Search for the cell housing the specified text and yield its [x, y] center coordinate. 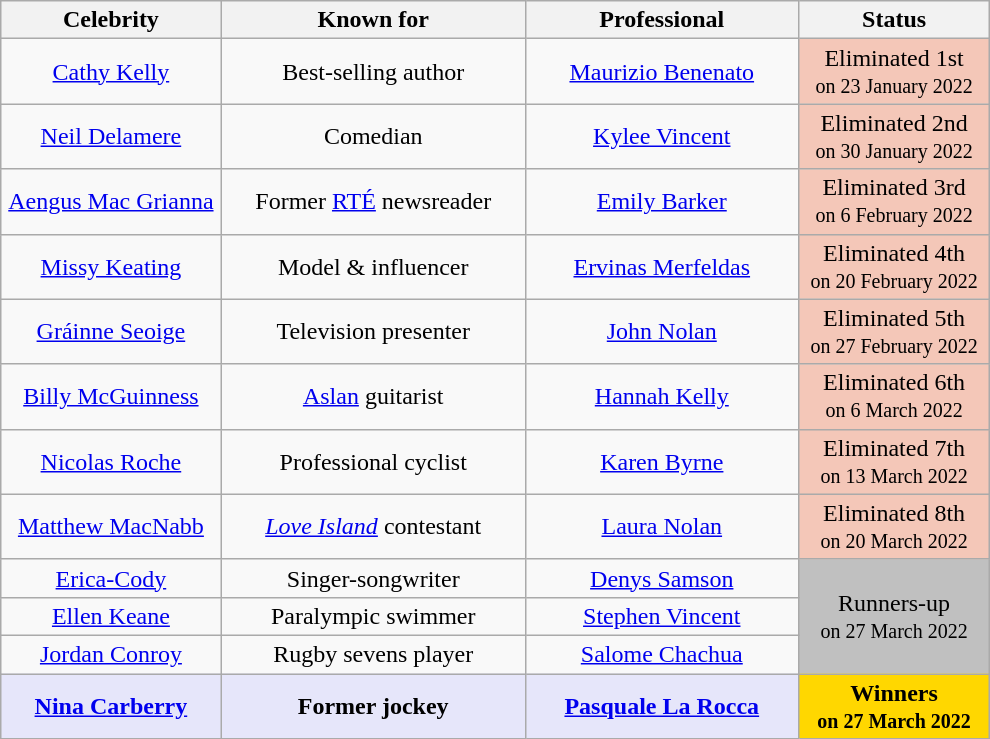
Missy Keating [110, 266]
Maurizio Benenato [662, 72]
Rugby sevens player [373, 654]
Stephen Vincent [662, 616]
Denys Samson [662, 578]
Salome Chachua [662, 654]
Known for [373, 20]
Paralympic swimmer [373, 616]
Professional cyclist [373, 462]
Winners on 27 March 2022 [894, 706]
Aslan guitarist [373, 396]
Television presenter [373, 332]
Erica-Cody [110, 578]
Best-selling author [373, 72]
Jordan Conroy [110, 654]
Runners-up on 27 March 2022 [894, 616]
Love Island contestant [373, 526]
Ellen Keane [110, 616]
Neil Delamere [110, 136]
Nina Carberry [110, 706]
Celebrity [110, 20]
Singer-songwriter [373, 578]
Pasquale La Rocca [662, 706]
Kylee Vincent [662, 136]
Cathy Kelly [110, 72]
Karen Byrne [662, 462]
Billy McGuinness [110, 396]
John Nolan [662, 332]
Eliminated 3rd on 6 February 2022 [894, 202]
Emily Barker [662, 202]
Eliminated 4th on 20 February 2022 [894, 266]
Eliminated 7th on 13 March 2022 [894, 462]
Comedian [373, 136]
Professional [662, 20]
Eliminated 1st on 23 January 2022 [894, 72]
Gráinne Seoige [110, 332]
Eliminated 5th on 27 February 2022 [894, 332]
Hannah Kelly [662, 396]
Eliminated 8th on 20 March 2022 [894, 526]
Former jockey [373, 706]
Aengus Mac Grianna [110, 202]
Model & influencer [373, 266]
Laura Nolan [662, 526]
Status [894, 20]
Eliminated 6th on 6 March 2022 [894, 396]
Nicolas Roche [110, 462]
Former RTÉ newsreader [373, 202]
Ervinas Merfeldas [662, 266]
Matthew MacNabb [110, 526]
Eliminated 2nd on 30 January 2022 [894, 136]
